Output the (x, y) coordinate of the center of the cell containing the given text.  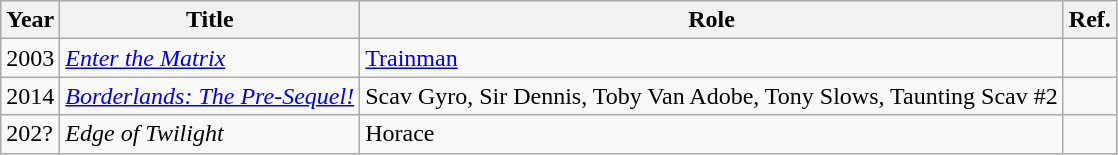
Trainman (712, 58)
Scav Gyro, Sir Dennis, Toby Van Adobe, Tony Slows, Taunting Scav #2 (712, 96)
Enter the Matrix (210, 58)
Role (712, 20)
Horace (712, 134)
Edge of Twilight (210, 134)
Ref. (1090, 20)
2014 (30, 96)
Title (210, 20)
Borderlands: The Pre-Sequel! (210, 96)
2003 (30, 58)
202? (30, 134)
Year (30, 20)
